Detect which cell encompasses the target text, then output its (x, y) center coordinate. 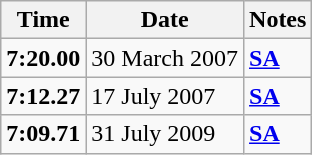
31 July 2009 (165, 134)
Notes (278, 20)
30 March 2007 (165, 58)
7:20.00 (44, 58)
17 July 2007 (165, 96)
7:12.27 (44, 96)
7:09.71 (44, 134)
Time (44, 20)
Date (165, 20)
